Search for the cell housing the specified text and yield its [x, y] center coordinate. 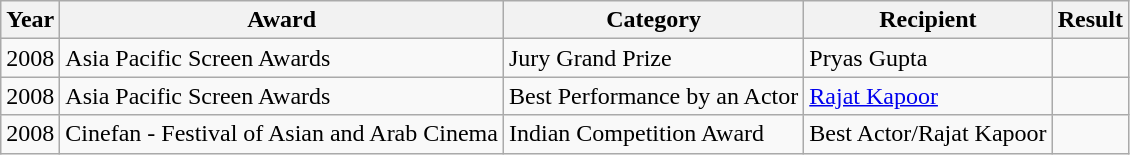
Indian Competition Award [653, 134]
Cinefan - Festival of Asian and Arab Cinema [282, 134]
Best Actor/Rajat Kapoor [928, 134]
Pryas Gupta [928, 58]
Category [653, 20]
Result [1090, 20]
Jury Grand Prize [653, 58]
Rajat Kapoor [928, 96]
Best Performance by an Actor [653, 96]
Year [30, 20]
Award [282, 20]
Recipient [928, 20]
